From the cell containing the given text, extract its center point as (x, y) coordinate. 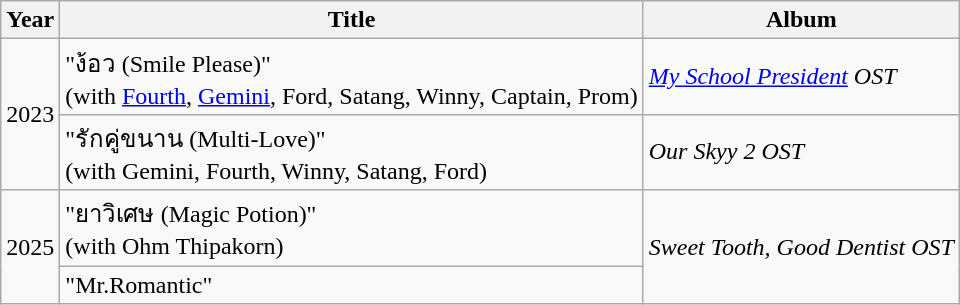
Album (801, 20)
"ง้อว (Smile Please)"(with Fourth, Gemini, Ford, Satang, Winny, Captain, Prom) (352, 77)
Title (352, 20)
My School President OST (801, 77)
"ยาวิเศษ (Magic Potion)"(with Ohm Thipakorn) (352, 228)
"รักคู่ขนาน (Multi-Love)"(with Gemini, Fourth, Winny, Satang, Ford) (352, 152)
2023 (30, 114)
Year (30, 20)
2025 (30, 247)
Our Skyy 2 OST (801, 152)
Sweet Tooth, Good Dentist OST (801, 247)
"Mr.Romantic" (352, 285)
